Identify which cell holds the provided text, then report its [X, Y] central coordinate. 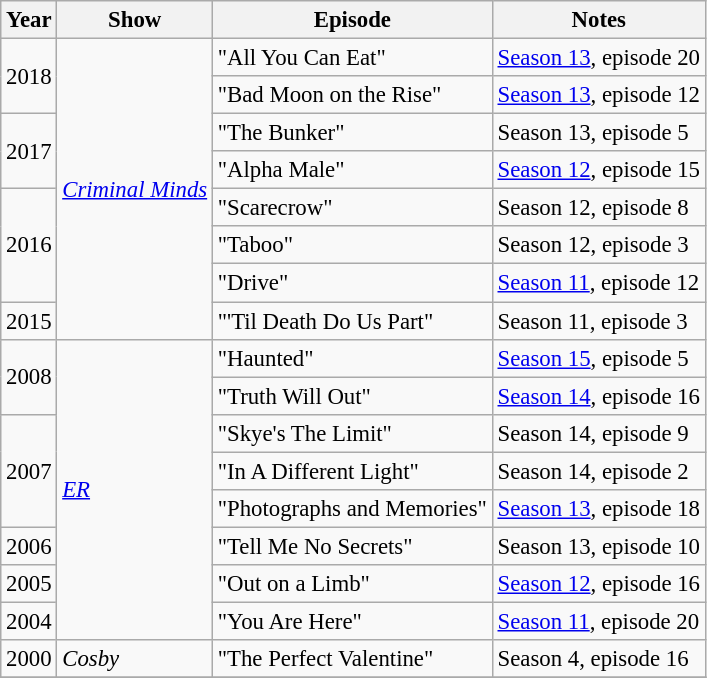
ER [135, 490]
"Taboo" [352, 245]
Season 13, episode 18 [598, 509]
Cosby [135, 659]
Season 11, episode 20 [598, 621]
Season 12, episode 16 [598, 584]
"Out on a Limb" [352, 584]
Season 13, episode 20 [598, 58]
Season 11, episode 12 [598, 283]
2015 [29, 321]
"Truth Will Out" [352, 396]
Season 14, episode 16 [598, 396]
2018 [29, 76]
2006 [29, 546]
Season 14, episode 9 [598, 433]
Show [135, 20]
2004 [29, 621]
Year [29, 20]
2008 [29, 376]
"Haunted" [352, 358]
2007 [29, 470]
2017 [29, 152]
Season 14, episode 2 [598, 471]
Season 12, episode 3 [598, 245]
Season 12, episode 8 [598, 208]
Season 15, episode 5 [598, 358]
"Drive" [352, 283]
Episode [352, 20]
Season 13, episode 5 [598, 133]
2005 [29, 584]
Season 13, episode 12 [598, 95]
"The Bunker" [352, 133]
"Bad Moon on the Rise" [352, 95]
"Skye's The Limit" [352, 433]
"'Til Death Do Us Part" [352, 321]
2016 [29, 246]
"You Are Here" [352, 621]
"The Perfect Valentine" [352, 659]
"All You Can Eat" [352, 58]
Season 13, episode 10 [598, 546]
"Photographs and Memories" [352, 509]
Season 11, episode 3 [598, 321]
Season 4, episode 16 [598, 659]
Criminal Minds [135, 190]
Season 12, episode 15 [598, 170]
2000 [29, 659]
"Alpha Male" [352, 170]
"Scarecrow" [352, 208]
Notes [598, 20]
"In A Different Light" [352, 471]
"Tell Me No Secrets" [352, 546]
